Provide the (X, Y) coordinate of the cell's center where the given text is located.  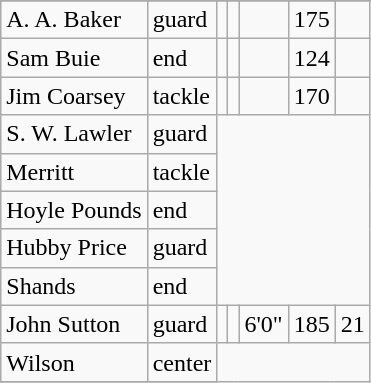
Hubby Price (74, 248)
Hoyle Pounds (74, 210)
6'0" (264, 324)
124 (312, 58)
Jim Coarsey (74, 96)
Wilson (74, 362)
S. W. Lawler (74, 134)
A. A. Baker (74, 20)
John Sutton (74, 324)
185 (312, 324)
21 (352, 324)
center (182, 362)
175 (312, 20)
Sam Buie (74, 58)
Merritt (74, 172)
Shands (74, 286)
170 (312, 96)
